Determine the (x, y) coordinate at the center of the cell enclosing the given text.  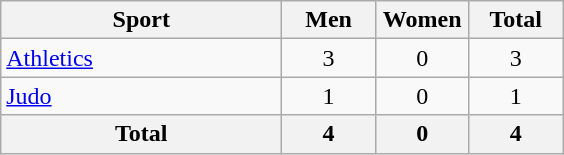
Women (422, 20)
Men (329, 20)
Athletics (142, 58)
Sport (142, 20)
Judo (142, 96)
